Identify which cell holds the provided text, then report its [x, y] central coordinate. 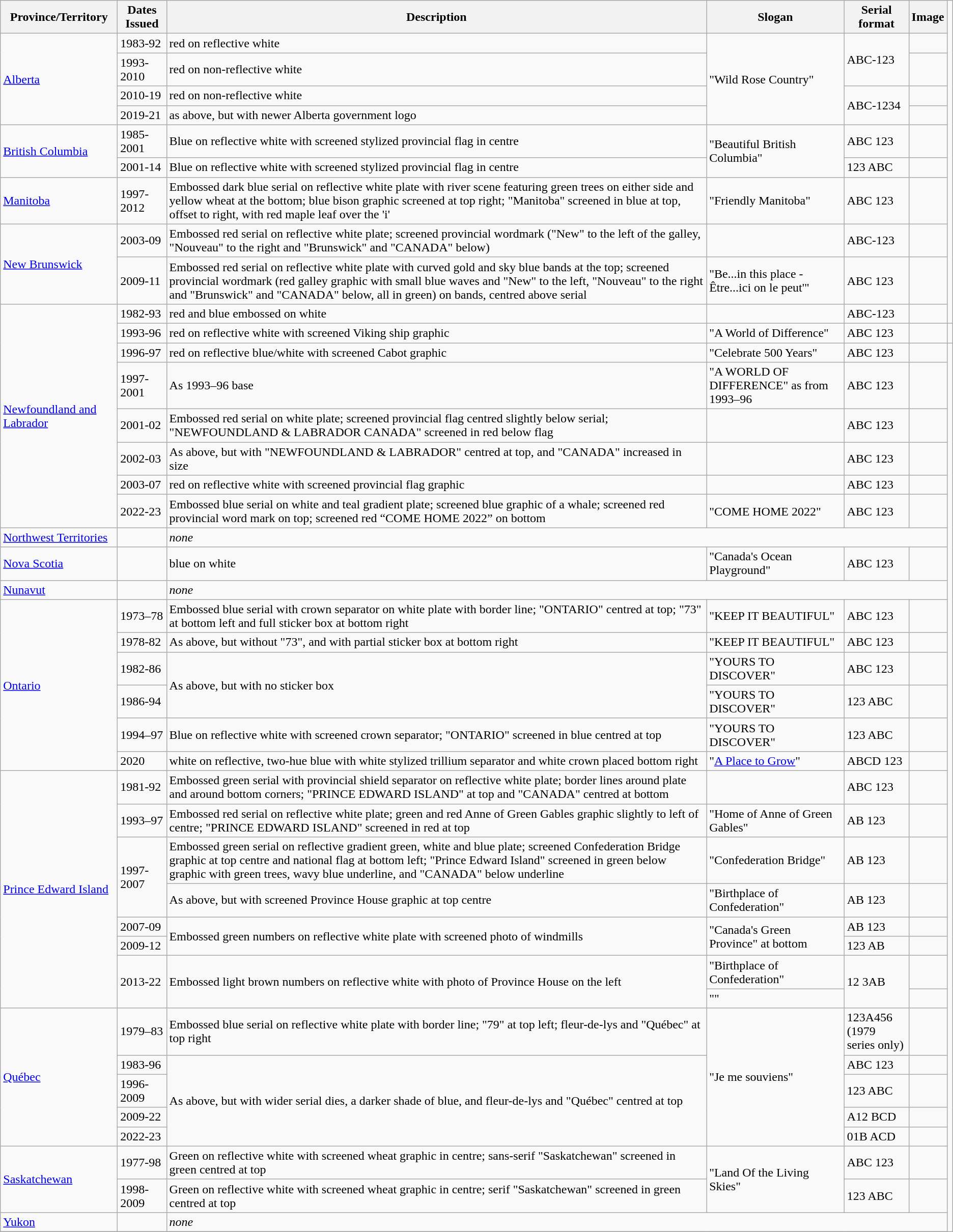
Slogan [776, 17]
2009-22 [142, 1117]
Embossed light brown numbers on reflective white with photo of Province House on the left [437, 982]
"A World of Difference" [776, 333]
Serial format [877, 17]
"COME HOME 2022" [776, 511]
Nunavut [59, 590]
"Canada's Green Province" at bottom [776, 936]
"" [776, 998]
British Columbia [59, 151]
As above, but without "73", and with partial sticker box at bottom right [437, 642]
1983-96 [142, 1065]
Embossed blue serial on reflective white plate with border line; "79" at top left; fleur-de-lys and "Québec" at top right [437, 1032]
New Brunswick [59, 264]
blue on white [437, 564]
2001-02 [142, 425]
As above, but with "NEWFOUNDLAND & LABRADOR" centred at top, and "CANADA" increased in size [437, 459]
Ontario [59, 685]
Image [928, 17]
"A Place to Grow" [776, 761]
12 3AB [877, 982]
A12 BCD [877, 1117]
2009-11 [142, 280]
1978-82 [142, 642]
As above, but with screened Province House graphic at top centre [437, 901]
Province/Territory [59, 17]
Québec [59, 1077]
1982-93 [142, 313]
white on reflective, two-hue blue with white stylized trillium separator and white crown placed bottom right [437, 761]
2003-07 [142, 485]
1979–83 [142, 1032]
1996-97 [142, 353]
Newfoundland and Labrador [59, 416]
"Home of Anne of Green Gables" [776, 820]
2020 [142, 761]
As above, but with wider serial dies, a darker shade of blue, and fleur-de-lys and "Québec" centred at top [437, 1100]
As above, but with no sticker box [437, 685]
1977-98 [142, 1162]
1986-94 [142, 701]
red on reflective white with screened Viking ship graphic [437, 333]
1996-2009 [142, 1091]
2003-09 [142, 240]
Nova Scotia [59, 564]
"Land Of the Living Skies" [776, 1179]
123A456(1979 series only) [877, 1032]
red on reflective white [437, 43]
"Celebrate 500 Years" [776, 353]
1994–97 [142, 735]
2019-21 [142, 115]
"Friendly Manitoba" [776, 200]
red on reflective white with screened provincial flag graphic [437, 485]
2001-14 [142, 167]
Embossed green numbers on reflective white plate with screened photo of windmills [437, 936]
Dates Issued [142, 17]
As 1993–96 base [437, 386]
2002-03 [142, 459]
1993-96 [142, 333]
1997-2012 [142, 200]
Yukon [59, 1222]
ABCD 123 [877, 761]
"Je me souviens" [776, 1077]
Northwest Territories [59, 537]
ABC-1234 [877, 105]
Manitoba [59, 200]
1983-92 [142, 43]
Green on reflective white with screened wheat graphic in centre; serif "Saskatchewan" screened in green centred at top [437, 1196]
1982-86 [142, 669]
1973–78 [142, 616]
2013-22 [142, 982]
"Wild Rose Country" [776, 79]
"Beautiful British Columbia" [776, 151]
1985-2001 [142, 141]
1993–97 [142, 820]
"Be...in this place - Être...ici on le peut'" [776, 280]
123 AB [877, 946]
Alberta [59, 79]
1997-2001 [142, 386]
as above, but with newer Alberta government logo [437, 115]
Prince Edward Island [59, 889]
Saskatchewan [59, 1179]
Green on reflective white with screened wheat graphic in centre; sans-serif "Saskatchewan" screened in green centred at top [437, 1162]
"Canada's Ocean Playground" [776, 564]
1993-2010 [142, 69]
"A WORLD OF DIFFERENCE" as from 1993–96 [776, 386]
Description [437, 17]
1981-92 [142, 787]
1997-2007 [142, 877]
"Confederation Bridge" [776, 861]
2009-12 [142, 946]
01B ACD [877, 1136]
Blue on reflective white with screened crown separator; "ONTARIO" screened in blue centred at top [437, 735]
2010-19 [142, 96]
red and blue embossed on white [437, 313]
2007-09 [142, 927]
1998-2009 [142, 1196]
red on reflective blue/white with screened Cabot graphic [437, 353]
